Detect which cell encompasses the target text, then output its [x, y] center coordinate. 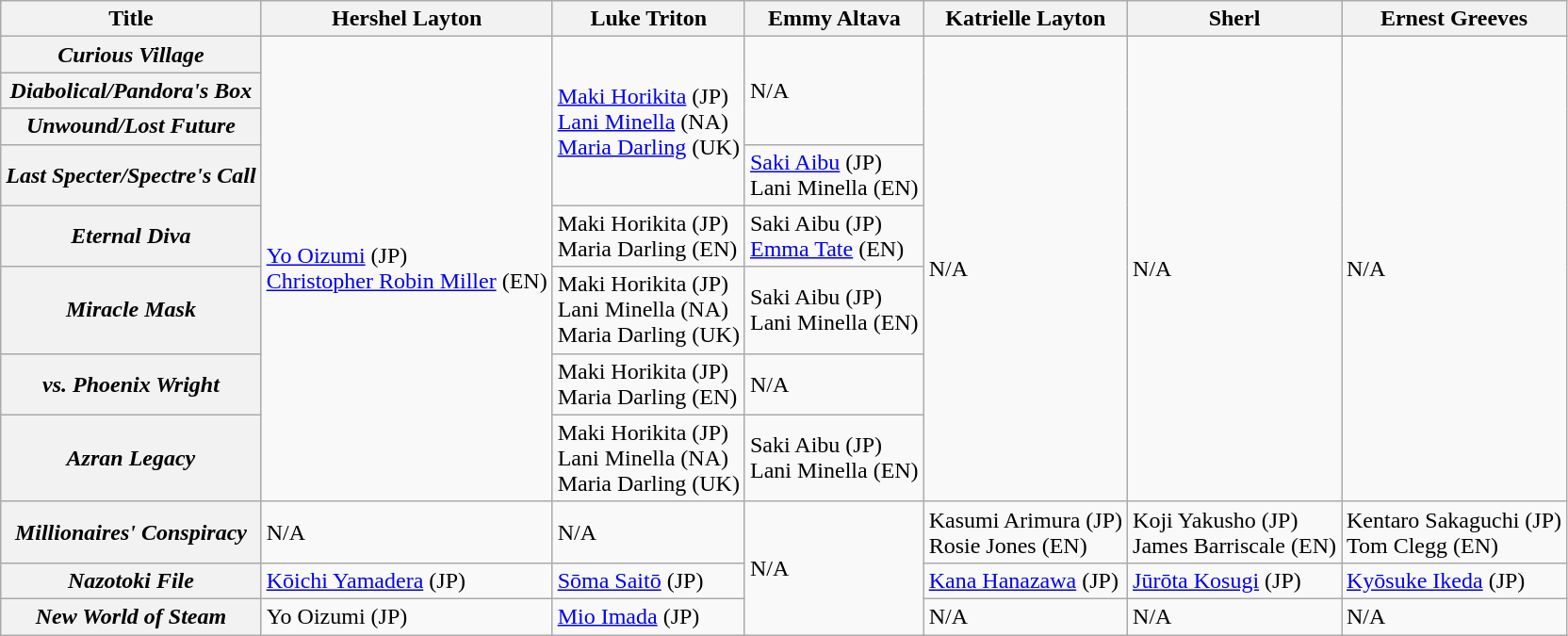
Last Specter/Spectre's Call [131, 175]
Mio Imada (JP) [648, 616]
Yo Oizumi (JP) [407, 616]
Millionaires' Conspiracy [131, 531]
Kana Hanazawa (JP) [1025, 580]
Azran Legacy [131, 458]
Koji Yakusho (JP)James Barriscale (EN) [1234, 531]
Ernest Greeves [1455, 19]
Yo Oizumi (JP)Christopher Robin Miller (EN) [407, 269]
Sōma Saitō (JP) [648, 580]
Sherl [1234, 19]
Kasumi Arimura (JP)Rosie Jones (EN) [1025, 531]
Jūrōta Kosugi (JP) [1234, 580]
Unwound/Lost Future [131, 126]
Saki Aibu (JP)Emma Tate (EN) [834, 236]
Hershel Layton [407, 19]
Eternal Diva [131, 236]
New World of Steam [131, 616]
Miracle Mask [131, 310]
Kyōsuke Ikeda (JP) [1455, 580]
Emmy Altava [834, 19]
vs. Phoenix Wright [131, 384]
Kentaro Sakaguchi (JP)Tom Clegg (EN) [1455, 531]
Katrielle Layton [1025, 19]
Title [131, 19]
Diabolical/Pandora's Box [131, 90]
Kōichi Yamadera (JP) [407, 580]
Nazotoki File [131, 580]
Curious Village [131, 55]
Luke Triton [648, 19]
